Output the (x, y) coordinate of the center of the cell containing the given text.  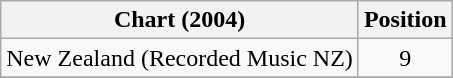
Position (405, 20)
9 (405, 58)
New Zealand (Recorded Music NZ) (180, 58)
Chart (2004) (180, 20)
